Return (X, Y) of the center of cell containing provided text 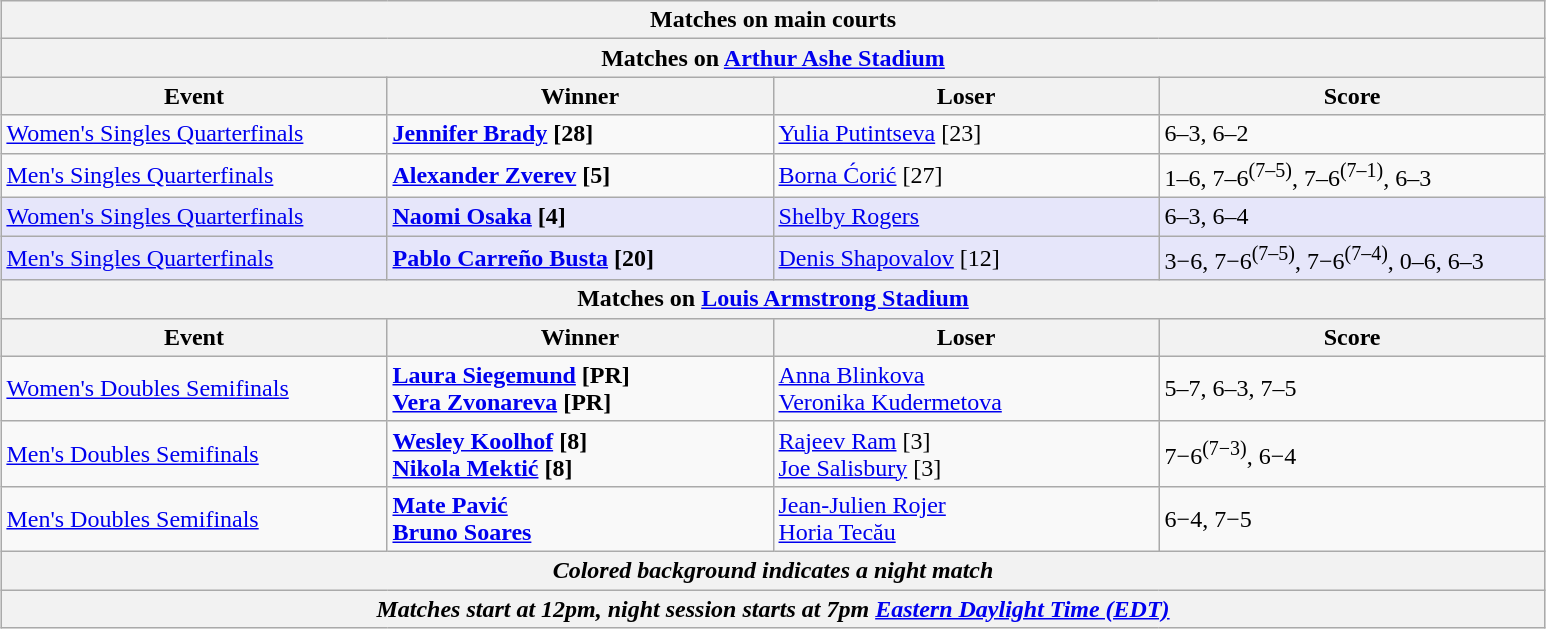
Colored background indicates a night match (773, 570)
7−6(7−3), 6−4 (1352, 454)
6–3, 6–4 (1352, 217)
Matches on Louis Armstrong Stadium (773, 299)
Anna Blinkova Veronika Kudermetova (966, 388)
Jean-Julien Rojer Horia Tecău (966, 518)
Alexander Zverev [5] (580, 176)
Yulia Putintseva [23] (966, 134)
Matches start at 12pm, night session starts at 7pm Eastern Daylight Time (EDT) (773, 609)
6−4, 7−5 (1352, 518)
Wesley Koolhof [8] Nikola Mektić [8] (580, 454)
6–3, 6–2 (1352, 134)
Women's Doubles Semifinals (194, 388)
1–6, 7–6(7–5), 7–6(7–1), 6–3 (1352, 176)
Rajeev Ram [3] Joe Salisbury [3] (966, 454)
Laura Siegemund [PR] Vera Zvonareva [PR] (580, 388)
Borna Ćorić [27] (966, 176)
5–7, 6–3, 7–5 (1352, 388)
3−6, 7−6(7–5), 7−6(7–4), 0–6, 6–3 (1352, 258)
Naomi Osaka [4] (580, 217)
Matches on Arthur Ashe Stadium (773, 58)
Denis Shapovalov [12] (966, 258)
Jennifer Brady [28] (580, 134)
Matches on main courts (773, 20)
Mate Pavić Bruno Soares (580, 518)
Pablo Carreño Busta [20] (580, 258)
Shelby Rogers (966, 217)
